Scan for the cell matching the given text and deliver its [X, Y] coordinate at center. 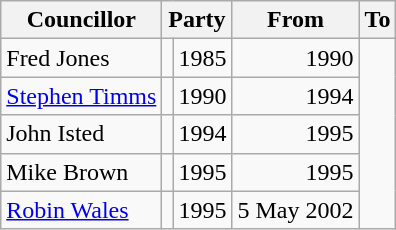
Party [197, 20]
John Isted [82, 134]
5 May 2002 [296, 210]
To [378, 20]
Mike Brown [82, 172]
Councillor [82, 20]
Robin Wales [82, 210]
1985 [202, 58]
Fred Jones [82, 58]
From [296, 20]
Stephen Timms [82, 96]
